Return the [X, Y] coordinate for the center point of the cell that contains the specified text.  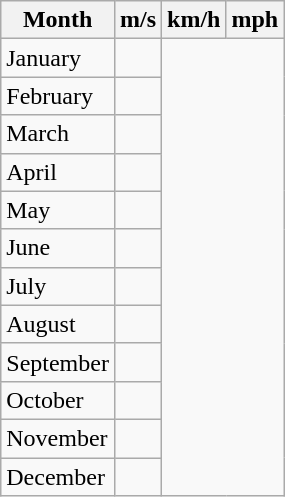
April [58, 172]
January [58, 58]
March [58, 134]
km/h [194, 20]
mph [255, 20]
June [58, 248]
September [58, 362]
May [58, 210]
November [58, 438]
July [58, 286]
m/s [138, 20]
Month [58, 20]
February [58, 96]
August [58, 324]
October [58, 400]
December [58, 477]
